Identify which cell holds the provided text, then report its (x, y) central coordinate. 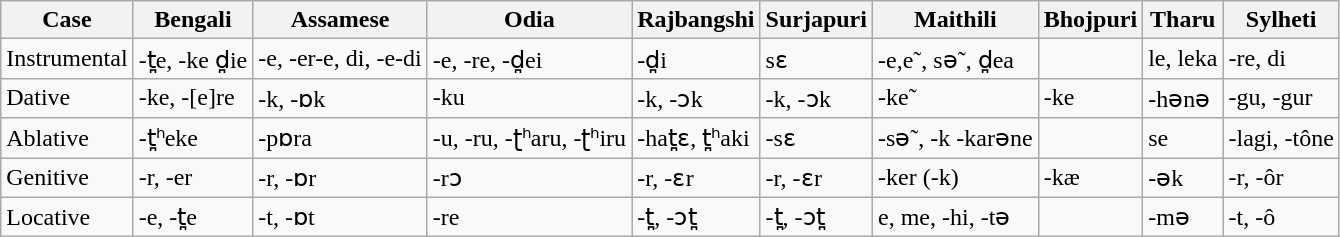
Rajbangshi (696, 20)
-e,e˜, sə˜, d̪ea (955, 59)
-e, -re, -d̪ei (529, 59)
-u, -ru, -ʈʰaru, -ʈʰiru (529, 138)
Case (67, 20)
-ku (529, 98)
-d̪i (696, 59)
-t, -ô (1281, 217)
-e, -t̪e (193, 217)
Bhojpuri (1090, 20)
-kæ (1090, 178)
-k, -ɒk (340, 98)
Bengali (193, 20)
-gu, -gur (1281, 98)
-t̪e, -ke d̪ie (193, 59)
-t, -ɒt (340, 217)
Dative (67, 98)
Genitive (67, 178)
-ke˜ (955, 98)
-ke, -[e]re (193, 98)
-t̪ʰeke (193, 138)
-re (529, 217)
Ablative (67, 138)
le, leka (1183, 59)
-ək (1183, 178)
-ke (1090, 98)
e, me, -hi, -tə (955, 217)
Assamese (340, 20)
-sə˜, -k -karəne (955, 138)
-e, -er-e, di, -e-di (340, 59)
-r, -er (193, 178)
Sylheti (1281, 20)
-hənə (1183, 98)
-r, -ôr (1281, 178)
-re, di (1281, 59)
Surjapuri (816, 20)
-ker (-k) (955, 178)
Maithili (955, 20)
-lagi, -tône (1281, 138)
-sɛ (816, 138)
Odia (529, 20)
Locative (67, 217)
-pɒra (340, 138)
-r, -ɒr (340, 178)
se (1183, 138)
Instrumental (67, 59)
Tharu (1183, 20)
-hat̪ɛ, t̪ʰaki (696, 138)
-mə (1183, 217)
-rɔ (529, 178)
sɛ (816, 59)
